Detect which cell encompasses the target text, then output its (x, y) center coordinate. 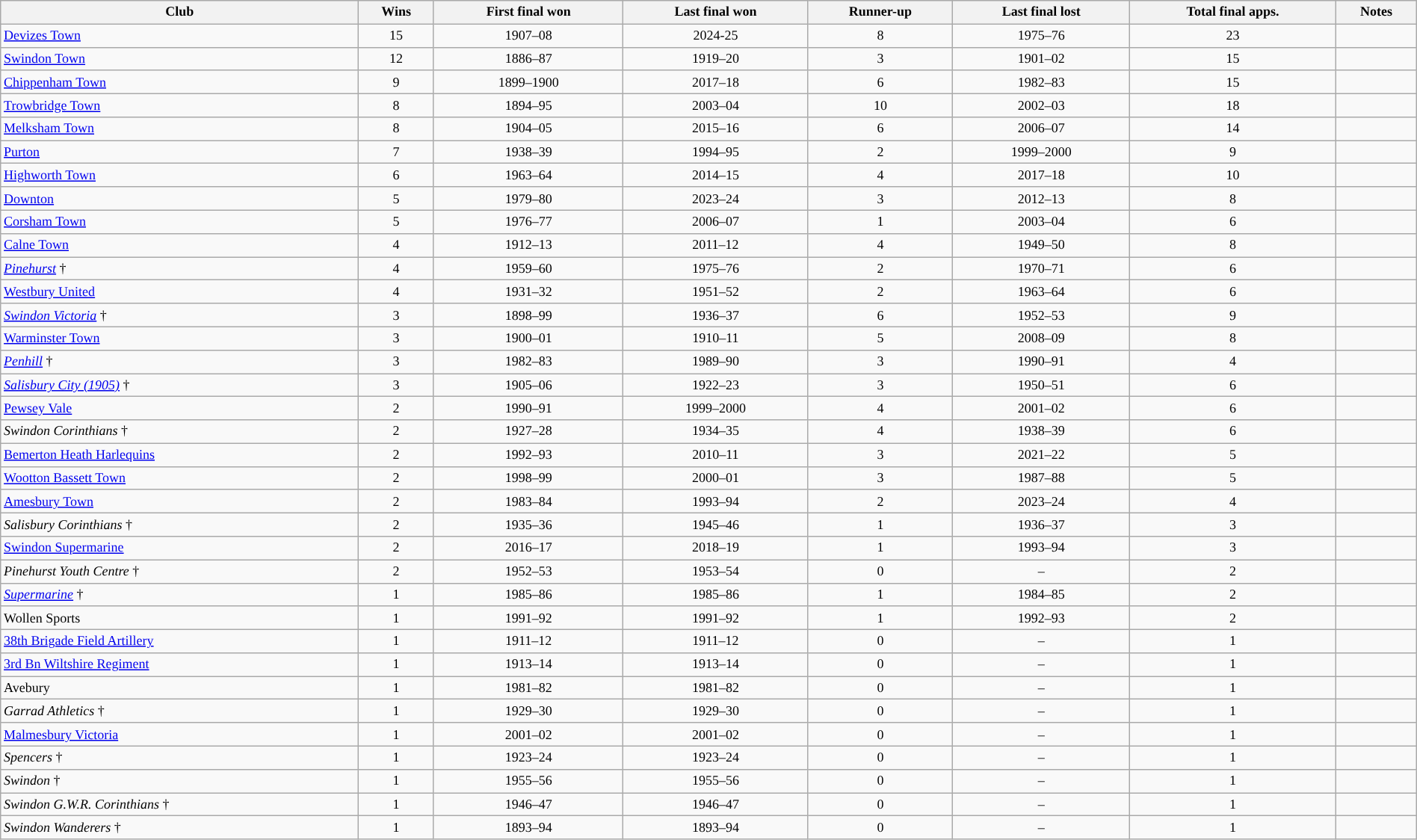
1927–28 (528, 432)
1970–71 (1042, 269)
2008–09 (1042, 338)
Spencers † (179, 758)
1953–54 (716, 571)
1945–46 (716, 525)
Runner-up (880, 12)
7 (396, 152)
2024-25 (716, 36)
1935–36 (528, 525)
Swindon † (179, 780)
2014–15 (716, 175)
Bemerton Heath Harlequins (179, 454)
2002–03 (1042, 105)
1907–08 (528, 36)
18 (1233, 105)
Salisbury City (1905) † (179, 386)
1998–99 (528, 478)
Total final apps. (1233, 12)
2021–22 (1042, 454)
1901–02 (1042, 58)
1984–85 (1042, 595)
Club (179, 12)
Garrad Athletics † (179, 711)
2016–17 (528, 549)
Corsham Town (179, 221)
1919–20 (716, 58)
Notes (1377, 12)
2011–12 (716, 245)
Avebury (179, 688)
Purton (179, 152)
1905–06 (528, 386)
Wootton Bassett Town (179, 478)
1886–87 (528, 58)
1994–95 (716, 152)
Wins (396, 12)
12 (396, 58)
Penhill † (179, 362)
38th Brigade Field Artillery (179, 641)
Pinehurst † (179, 269)
Chippenham Town (179, 82)
Last final lost (1042, 12)
Swindon Supermarine (179, 549)
3rd Bn Wiltshire Regiment (179, 665)
23 (1233, 36)
1912–13 (528, 245)
Swindon Corinthians † (179, 432)
2018–19 (716, 549)
Pinehurst Youth Centre † (179, 571)
1983–84 (528, 501)
1979–80 (528, 199)
1899–1900 (528, 82)
Warminster Town (179, 338)
1959–60 (528, 269)
Highworth Town (179, 175)
Wollen Sports (179, 617)
Swindon Victoria † (179, 315)
2010–11 (716, 454)
Supermarine † (179, 595)
14 (1233, 129)
Pewsey Vale (179, 408)
2015–16 (716, 129)
1931–32 (528, 291)
Melksham Town (179, 129)
1951–52 (716, 291)
Calne Town (179, 245)
2012–13 (1042, 199)
1894–95 (528, 105)
First final won (528, 12)
1904–05 (528, 129)
Westbury United (179, 291)
1910–11 (716, 338)
1950–51 (1042, 386)
Devizes Town (179, 36)
Amesbury Town (179, 501)
2000–01 (716, 478)
1922–23 (716, 386)
Last final won (716, 12)
1976–77 (528, 221)
Malmesbury Victoria (179, 734)
1989–90 (716, 362)
1987–88 (1042, 478)
1949–50 (1042, 245)
Salisbury Corinthians † (179, 525)
Swindon Town (179, 58)
Swindon Wanderers † (179, 828)
1898–99 (528, 315)
Swindon G.W.R. Corinthians † (179, 804)
1900–01 (528, 338)
Downton (179, 199)
1934–35 (716, 432)
Trowbridge Town (179, 105)
